Capture the cell that displays the provided text and extract its [x, y] central coordinate. 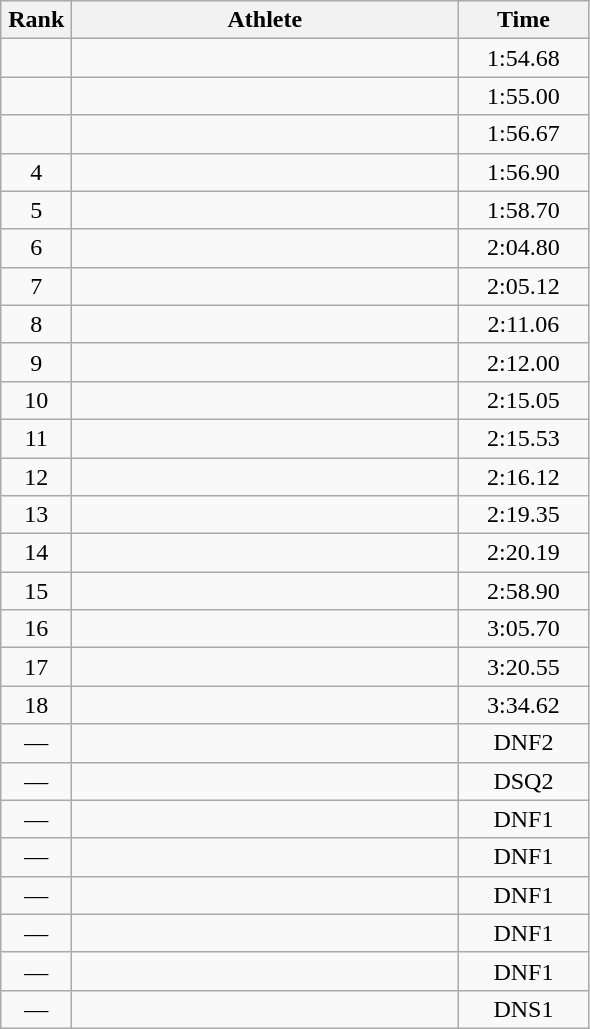
2:20.19 [524, 553]
15 [36, 591]
10 [36, 400]
1:55.00 [524, 96]
18 [36, 705]
1:56.67 [524, 134]
2:05.12 [524, 286]
Time [524, 20]
Rank [36, 20]
1:58.70 [524, 210]
DSQ2 [524, 781]
4 [36, 172]
16 [36, 629]
2:58.90 [524, 591]
12 [36, 477]
3:34.62 [524, 705]
DNF2 [524, 743]
11 [36, 438]
2:11.06 [524, 324]
6 [36, 248]
DNS1 [524, 1009]
2:15.05 [524, 400]
2:12.00 [524, 362]
1:54.68 [524, 58]
Athlete [265, 20]
2:15.53 [524, 438]
1:56.90 [524, 172]
17 [36, 667]
8 [36, 324]
13 [36, 515]
9 [36, 362]
14 [36, 553]
2:04.80 [524, 248]
3:05.70 [524, 629]
7 [36, 286]
3:20.55 [524, 667]
2:19.35 [524, 515]
2:16.12 [524, 477]
5 [36, 210]
